Scan for the cell matching the given text and deliver its [X, Y] coordinate at center. 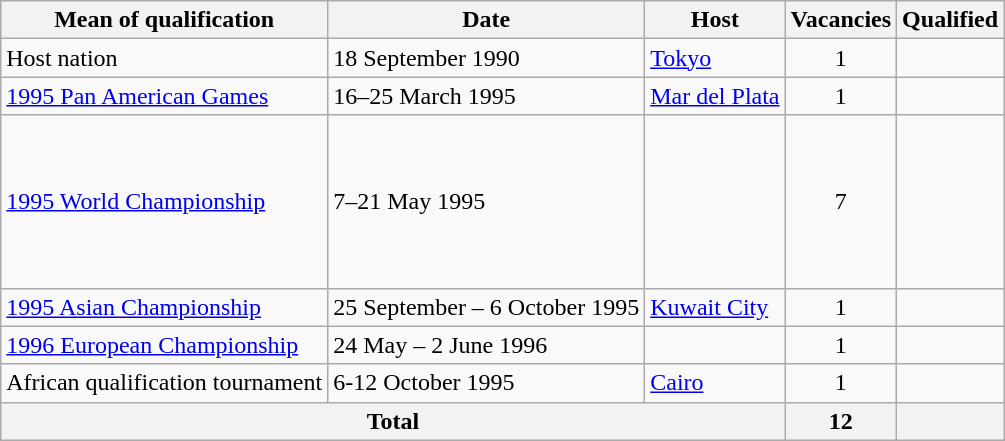
Vacancies [841, 20]
18 September 1990 [486, 58]
1995 Pan American Games [164, 96]
Host [715, 20]
7 [841, 202]
Kuwait City [715, 307]
Mar del Plata [715, 96]
1996 European Championship [164, 345]
16–25 March 1995 [486, 96]
24 May – 2 June 1996 [486, 345]
25 September – 6 October 1995 [486, 307]
7–21 May 1995 [486, 202]
Host nation [164, 58]
African qualification tournament [164, 383]
1995 Asian Championship [164, 307]
1995 World Championship [164, 202]
Mean of qualification [164, 20]
Total [393, 421]
6-12 October 1995 [486, 383]
Qualified [950, 20]
12 [841, 421]
Date [486, 20]
Tokyo [715, 58]
Cairo [715, 383]
